Scan for the cell matching the given text and deliver its [X, Y] coordinate at center. 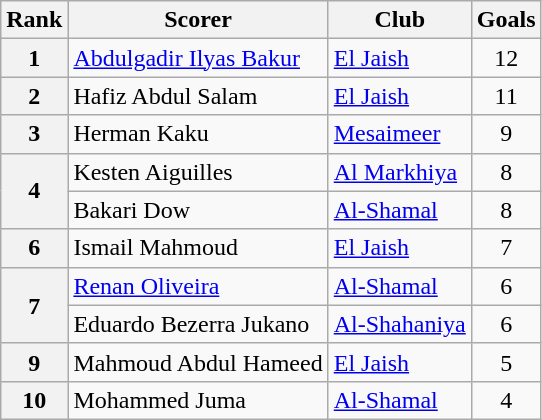
Hafiz Abdul Salam [198, 96]
11 [506, 96]
Renan Oliveira [198, 286]
5 [506, 362]
Mohammed Juma [198, 400]
Goals [506, 20]
Mahmoud Abdul Hameed [198, 362]
1 [34, 58]
Al Markhiya [400, 172]
Ismail Mahmoud [198, 248]
Rank [34, 20]
10 [34, 400]
12 [506, 58]
3 [34, 134]
Club [400, 20]
Kesten Aiguilles [198, 172]
Bakari Dow [198, 210]
Al-Shahaniya [400, 324]
Eduardo Bezerra Jukano [198, 324]
Scorer [198, 20]
Herman Kaku [198, 134]
Abdulgadir Ilyas Bakur [198, 58]
Mesaimeer [400, 134]
2 [34, 96]
